Capture the cell that displays the provided text and extract its (X, Y) central coordinate. 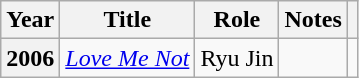
Notes (313, 20)
Title (128, 20)
Role (237, 20)
Year (30, 20)
2006 (30, 58)
Love Me Not (128, 58)
Ryu Jin (237, 58)
